Determine the (X, Y) coordinate at the center of the cell enclosing the given text.  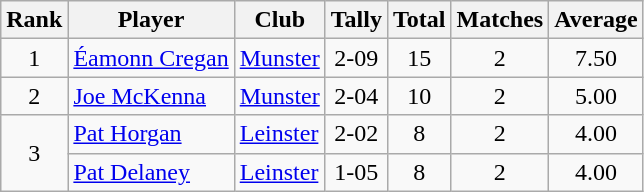
15 (419, 58)
Tally (356, 20)
Éamonn Cregan (151, 58)
Joe McKenna (151, 96)
Total (419, 20)
Rank (34, 20)
Club (280, 20)
2-09 (356, 58)
Matches (500, 20)
Pat Horgan (151, 134)
5.00 (596, 96)
Average (596, 20)
Pat Delaney (151, 172)
1 (34, 58)
7.50 (596, 58)
Player (151, 20)
1-05 (356, 172)
3 (34, 153)
2-04 (356, 96)
2-02 (356, 134)
10 (419, 96)
